Return [X, Y] of the center of cell containing provided text 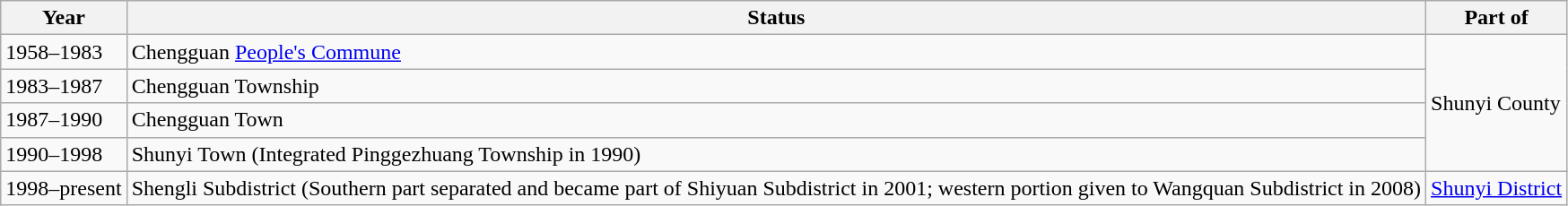
1983–1987 [64, 86]
1987–1990 [64, 120]
1990–1998 [64, 154]
1958–1983 [64, 52]
Chengguan People's Commune [776, 52]
Year [64, 18]
Part of [1496, 18]
Shunyi County [1496, 103]
Status [776, 18]
Shengli Subdistrict (Southern part separated and became part of Shiyuan Subdistrict in 2001; western portion given to Wangquan Subdistrict in 2008) [776, 188]
Chengguan Township [776, 86]
1998–present [64, 188]
Shunyi Town (Integrated Pinggezhuang Township in 1990) [776, 154]
Shunyi District [1496, 188]
Chengguan Town [776, 120]
